Provide the [X, Y] coordinate of the cell's center where the given text is located.  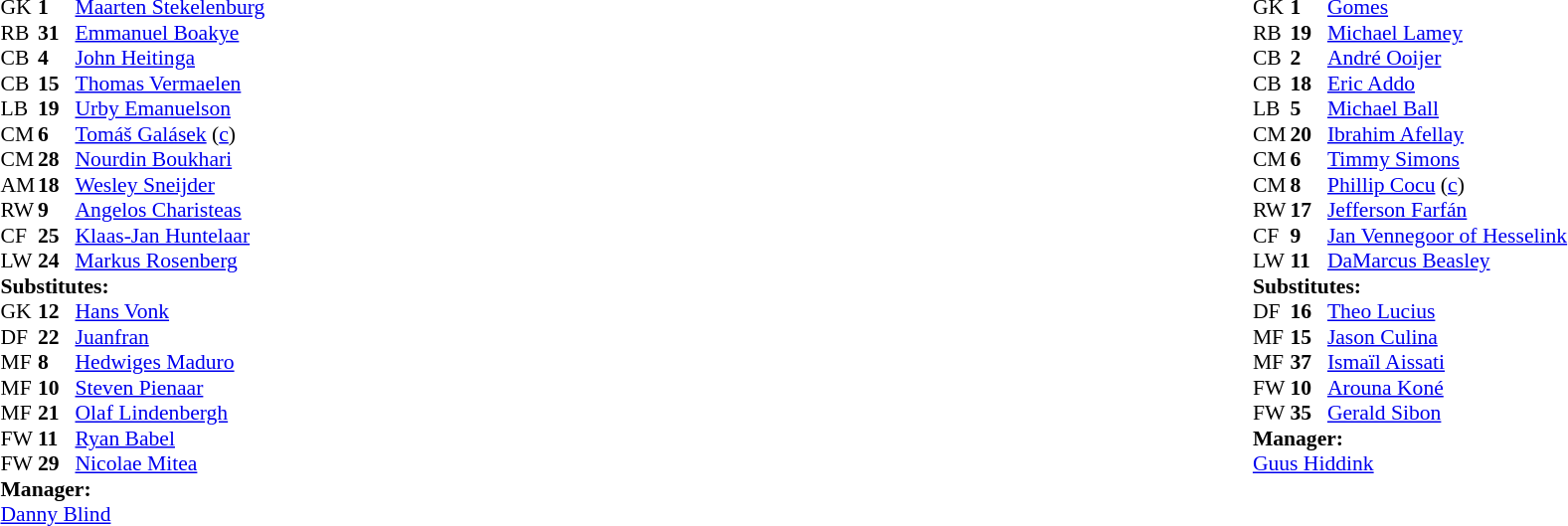
29 [57, 464]
5 [1308, 108]
28 [57, 160]
Jefferson Farfán [1448, 210]
Ryan Babel [171, 438]
Eric Addo [1448, 84]
Theo Lucius [1448, 311]
Arouna Koné [1448, 388]
Ismaïl Aissati [1448, 363]
35 [1308, 413]
Phillip Cocu (c) [1448, 185]
Emmanuel Boakye [171, 33]
Guus Hiddink [1410, 464]
Olaf Lindenbergh [171, 413]
Angelos Charisteas [171, 210]
Ibrahim Afellay [1448, 134]
Nourdin Boukhari [171, 160]
John Heitinga [171, 59]
Nicolae Mitea [171, 464]
Urby Emanuelson [171, 108]
Gerald Sibon [1448, 413]
GK [19, 311]
Hedwiges Maduro [171, 363]
Wesley Sneijder [171, 185]
17 [1308, 210]
Michael Lamey [1448, 33]
Timmy Simons [1448, 160]
Juanfran [171, 337]
Jason Culina [1448, 337]
31 [57, 33]
Jan Vennegoor of Hesselink [1448, 236]
Steven Pienaar [171, 388]
André Ooijer [1448, 59]
16 [1308, 311]
22 [57, 337]
2 [1308, 59]
12 [57, 311]
4 [57, 59]
21 [57, 413]
Markus Rosenberg [171, 262]
Michael Ball [1448, 108]
Thomas Vermaelen [171, 84]
DaMarcus Beasley [1448, 262]
37 [1308, 363]
20 [1308, 134]
25 [57, 236]
Klaas-Jan Huntelaar [171, 236]
Hans Vonk [171, 311]
24 [57, 262]
AM [19, 185]
Tomáš Galásek (c) [171, 134]
